Locate the cell with the specified text and output its [X, Y] center coordinate. 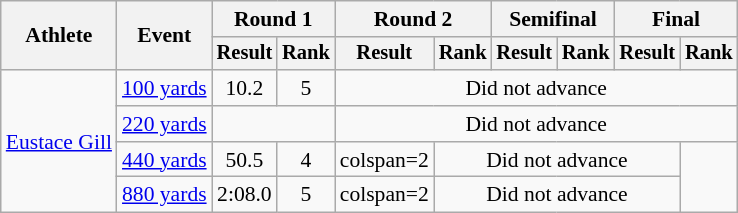
2:08.0 [245, 195]
Semifinal [552, 19]
4 [306, 160]
220 yards [164, 124]
10.2 [245, 88]
Athlete [59, 36]
440 yards [164, 160]
100 yards [164, 88]
Eustace Gill [59, 141]
50.5 [245, 160]
Event [164, 36]
Round 1 [274, 19]
Round 2 [414, 19]
880 yards [164, 195]
Final [676, 19]
